Return (x, y) of the center of cell containing provided text 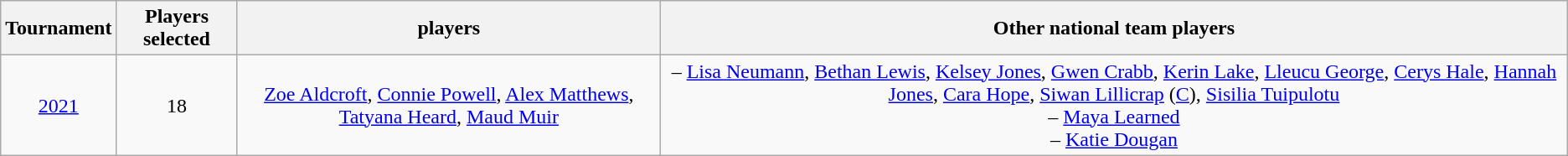
Players selected (177, 29)
Zoe Aldcroft, Connie Powell, Alex Matthews, Tatyana Heard, Maud Muir (449, 106)
Tournament (59, 29)
18 (177, 106)
2021 (59, 106)
players (449, 29)
Other national team players (1114, 29)
